Return the (x, y) coordinate for the center point of the cell that contains the specified text.  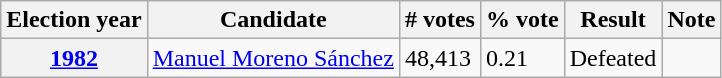
Note (692, 20)
Result (613, 20)
# votes (440, 20)
0.21 (522, 58)
Election year (74, 20)
Manuel Moreno Sánchez (273, 58)
% vote (522, 20)
48,413 (440, 58)
Defeated (613, 58)
1982 (74, 58)
Candidate (273, 20)
